Return (x, y) of the center of cell containing provided text 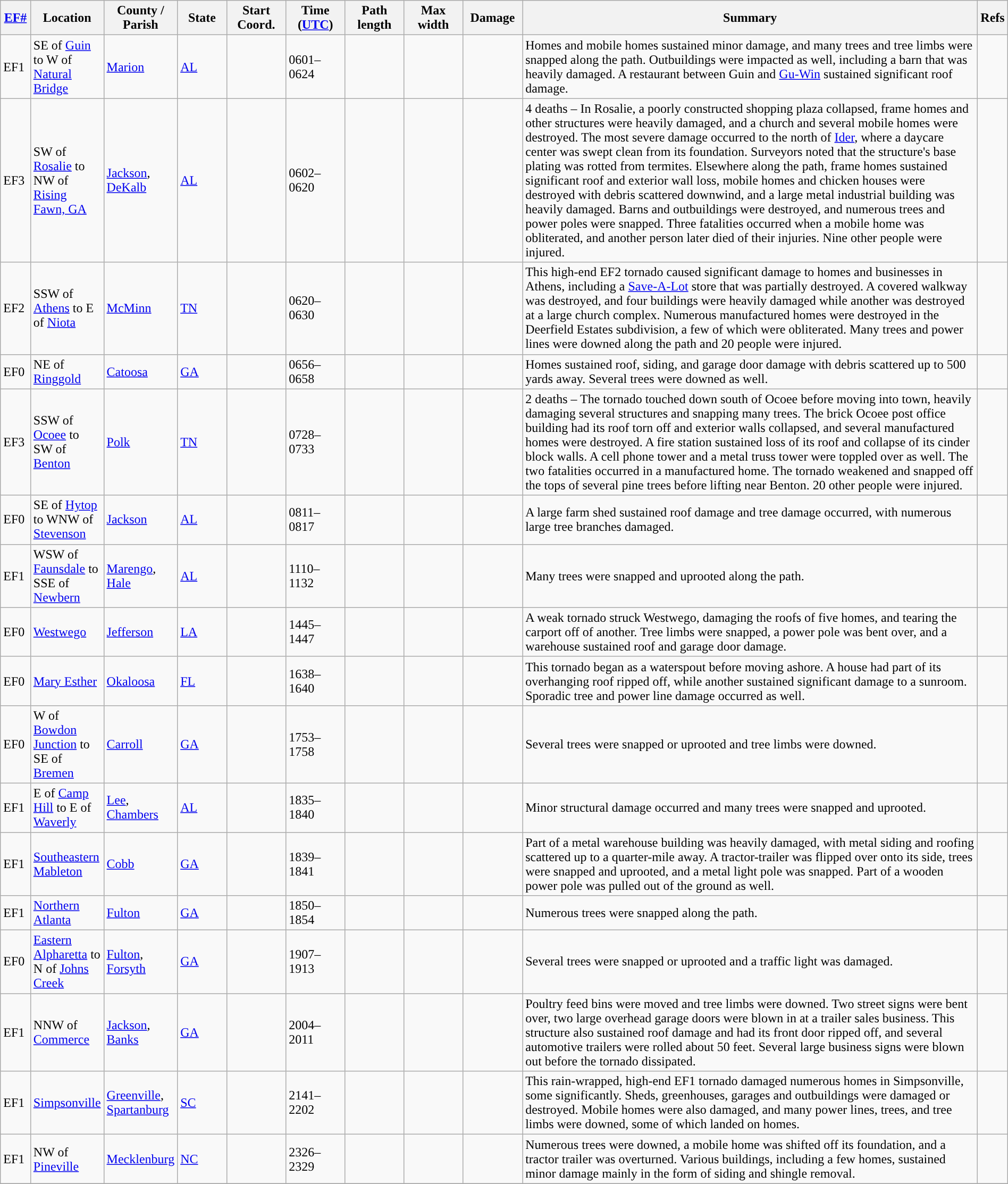
LA (202, 632)
Homes sustained roof, siding, and garage door damage with debris scattered up to 500 yards away. Several trees were downed as well. (750, 371)
1839–1841 (316, 864)
2141–2202 (316, 1103)
Refs (993, 18)
SC (202, 1103)
Several trees were snapped or uprooted and tree limbs were downed. (750, 744)
SSW of Athens to E of Niota (67, 308)
Start Coord. (256, 18)
SE of Guin to W of Natural Bridge (67, 67)
SSW of Ocoee to SW of Benton (67, 442)
Polk (140, 442)
Minor structural damage occurred and many trees were snapped and uprooted. (750, 807)
Carroll (140, 744)
E of Camp Hill to E of Waverly (67, 807)
Location (67, 18)
WSW of Faunsdale to SSE of Newbern (67, 576)
Eastern Alpharetta to N of Johns Creek (67, 962)
Catoosa (140, 371)
0811–0817 (316, 520)
1907–1913 (316, 962)
NNW of Commerce (67, 1032)
EF# (16, 18)
Jackson, Banks (140, 1032)
0620–0630 (316, 308)
Numerous trees were snapped along the path. (750, 913)
SW of Rosalie to NW of Rising Fawn, GA (67, 180)
Fulton (140, 913)
Cobb (140, 864)
Summary (750, 18)
Jackson, DeKalb (140, 180)
0601–0624 (316, 67)
Many trees were snapped and uprooted along the path. (750, 576)
0728–0733 (316, 442)
1110–1132 (316, 576)
Mary Esther (67, 681)
A large farm shed sustained roof damage and tree damage occurred, with numerous large tree branches damaged. (750, 520)
Fulton, Forsyth (140, 962)
1638–1640 (316, 681)
Westwego (67, 632)
State (202, 18)
2326–2329 (316, 1159)
Path length (374, 18)
Mecklenburg (140, 1159)
W of Bowdon Junction to SE of Bremen (67, 744)
1850–1854 (316, 913)
NE of Ringgold (67, 371)
2004–2011 (316, 1032)
FL (202, 681)
1835–1840 (316, 807)
EF2 (16, 308)
Marengo, Hale (140, 576)
Jackson (140, 520)
Time (UTC) (316, 18)
Max width (434, 18)
Southeastern Mableton (67, 864)
McMinn (140, 308)
Damage (492, 18)
Marion (140, 67)
Jefferson (140, 632)
Lee, Chambers (140, 807)
Northern Atlanta (67, 913)
NC (202, 1159)
1753–1758 (316, 744)
Okaloosa (140, 681)
NW of Pineville (67, 1159)
0656–0658 (316, 371)
Simpsonville (67, 1103)
0602–0620 (316, 180)
Several trees were snapped or uprooted and a traffic light was damaged. (750, 962)
County / Parish (140, 18)
Greenville, Spartanburg (140, 1103)
SE of Hytop to WNW of Stevenson (67, 520)
1445–1447 (316, 632)
